Locate the cell with the specified text and output its (x, y) center coordinate. 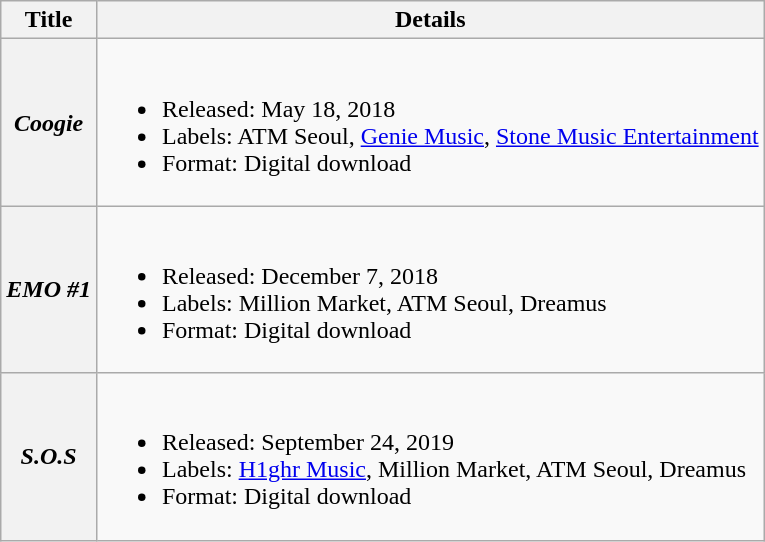
EMO #1 (49, 290)
Title (49, 20)
Released: December 7, 2018Labels: Million Market, ATM Seoul, DreamusFormat: Digital download (430, 290)
S.O.S (49, 456)
Details (430, 20)
Released: May 18, 2018Labels: ATM Seoul, Genie Music, Stone Music EntertainmentFormat: Digital download (430, 122)
Coogie (49, 122)
Released: September 24, 2019Labels: H1ghr Music, Million Market, ATM Seoul, DreamusFormat: Digital download (430, 456)
